Identify which cell holds the provided text, then report its (x, y) central coordinate. 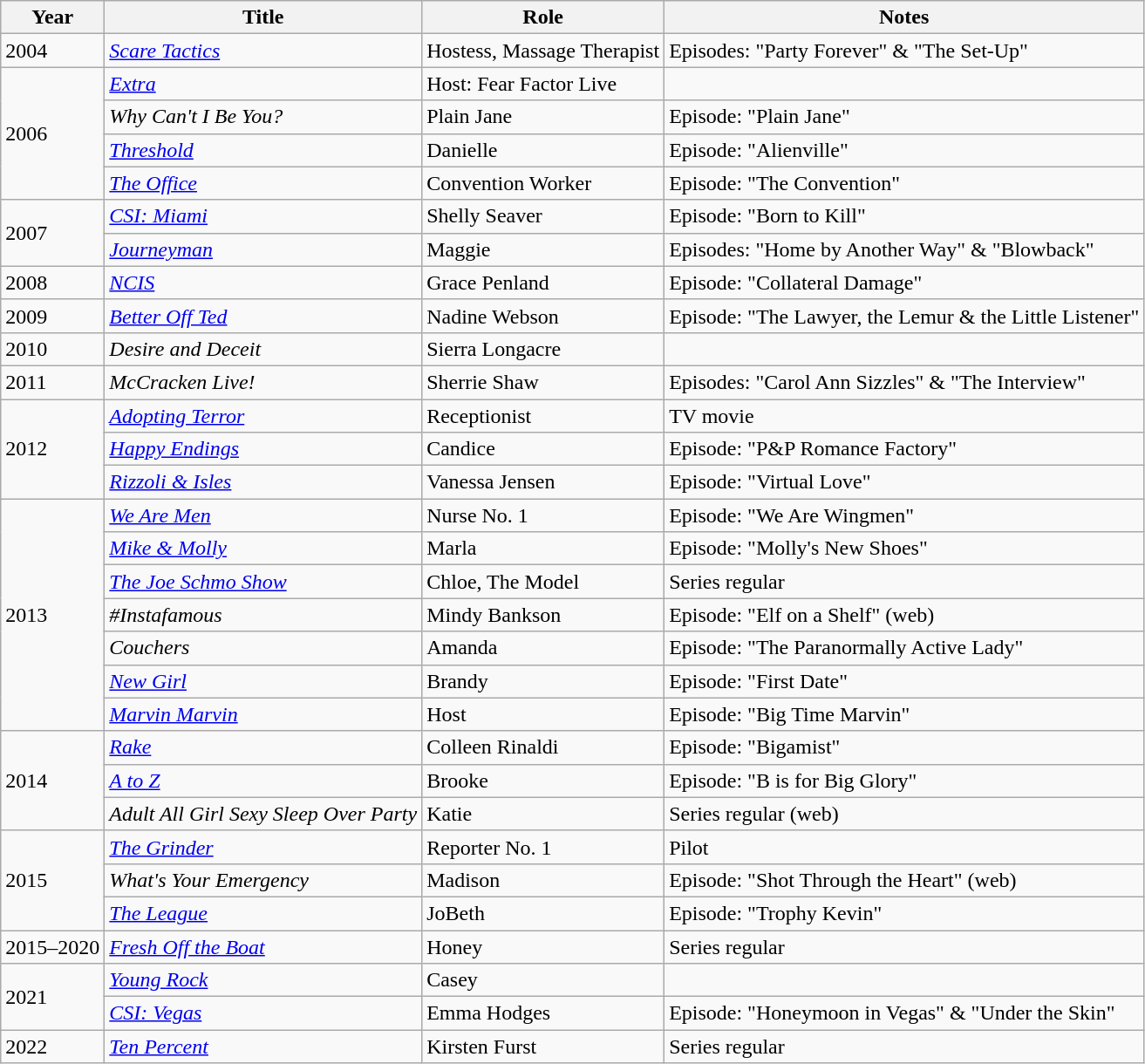
Honey (543, 946)
Episode: "Bigamist" (904, 747)
Nurse No. 1 (543, 515)
Marvin Marvin (263, 714)
#Instafamous (263, 615)
JoBeth (543, 913)
Episode: "Plain Jane" (904, 117)
Why Can't I Be You? (263, 117)
2021 (52, 997)
Episode: "The Lawyer, the Lemur & the Little Listener" (904, 316)
Adult All Girl Sexy Sleep Over Party (263, 814)
Brandy (543, 681)
Hostess, Massage Therapist (543, 51)
2006 (52, 133)
Scare Tactics (263, 51)
Episode: "We Are Wingmen" (904, 515)
Threshold (263, 150)
The Grinder (263, 847)
Episode: "Born to Kill" (904, 216)
Episodes: "Home by Another Way" & "Blowback" (904, 249)
Better Off Ted (263, 316)
2011 (52, 382)
Episode: "Honeymoon in Vegas" & "Under the Skin" (904, 1013)
Title (263, 17)
Year (52, 17)
Episode: "Shot Through the Heart" (web) (904, 880)
Nadine Webson (543, 316)
NCIS (263, 283)
Journeyman (263, 249)
2015–2020 (52, 946)
Episode: "Virtual Love" (904, 482)
Episode: "Elf on a Shelf" (web) (904, 615)
Episode: "Alienville" (904, 150)
Receptionist (543, 416)
The Office (263, 183)
Marla (543, 549)
McCracken Live! (263, 382)
Convention Worker (543, 183)
2008 (52, 283)
Notes (904, 17)
Episode: "B is for Big Glory" (904, 781)
Chloe, The Model (543, 582)
The League (263, 913)
Episode: "Molly's New Shoes" (904, 549)
Episode: "The Paranormally Active Lady" (904, 648)
Episodes: "Carol Ann Sizzles" & "The Interview" (904, 382)
Maggie (543, 249)
Plain Jane (543, 117)
2014 (52, 781)
The Joe Schmo Show (263, 582)
Brooke (543, 781)
Sherrie Shaw (543, 382)
Reporter No. 1 (543, 847)
Episode: "First Date" (904, 681)
CSI: Miami (263, 216)
Mindy Bankson (543, 615)
2022 (52, 1047)
2010 (52, 349)
Pilot (904, 847)
Couchers (263, 648)
Fresh Off the Boat (263, 946)
2013 (52, 615)
Host: Fear Factor Live (543, 84)
Episode: "Trophy Kevin" (904, 913)
2007 (52, 233)
Rizzoli & Isles (263, 482)
CSI: Vegas (263, 1013)
Role (543, 17)
Extra (263, 84)
Desire and Deceit (263, 349)
Grace Penland (543, 283)
Sierra Longacre (543, 349)
Adopting Terror (263, 416)
Episode: "P&P Romance Factory" (904, 449)
Casey (543, 980)
We Are Men (263, 515)
What's Your Emergency (263, 880)
2015 (52, 880)
Rake (263, 747)
Young Rock (263, 980)
New Girl (263, 681)
Mike & Molly (263, 549)
2009 (52, 316)
Danielle (543, 150)
Amanda (543, 648)
Series regular (web) (904, 814)
Vanessa Jensen (543, 482)
Episode: "Big Time Marvin" (904, 714)
Ten Percent (263, 1047)
Happy Endings (263, 449)
Host (543, 714)
Madison (543, 880)
2004 (52, 51)
Kirsten Furst (543, 1047)
Episodes: "Party Forever" & "The Set-Up" (904, 51)
Episode: "The Convention" (904, 183)
Candice (543, 449)
Colleen Rinaldi (543, 747)
Emma Hodges (543, 1013)
Episode: "Collateral Damage" (904, 283)
A to Z (263, 781)
Katie (543, 814)
TV movie (904, 416)
2012 (52, 449)
Shelly Seaver (543, 216)
